Find where the given text appears and provide that cell's center as [x, y] coordinate. 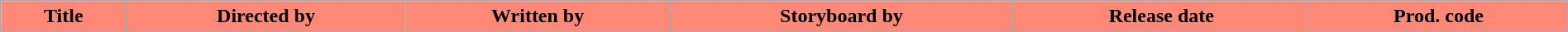
Title [64, 16]
Directed by [266, 16]
Written by [538, 16]
Release date [1161, 16]
Prod. code [1439, 16]
Storyboard by [842, 16]
